Find where the given text appears and provide that cell's center as (x, y) coordinate. 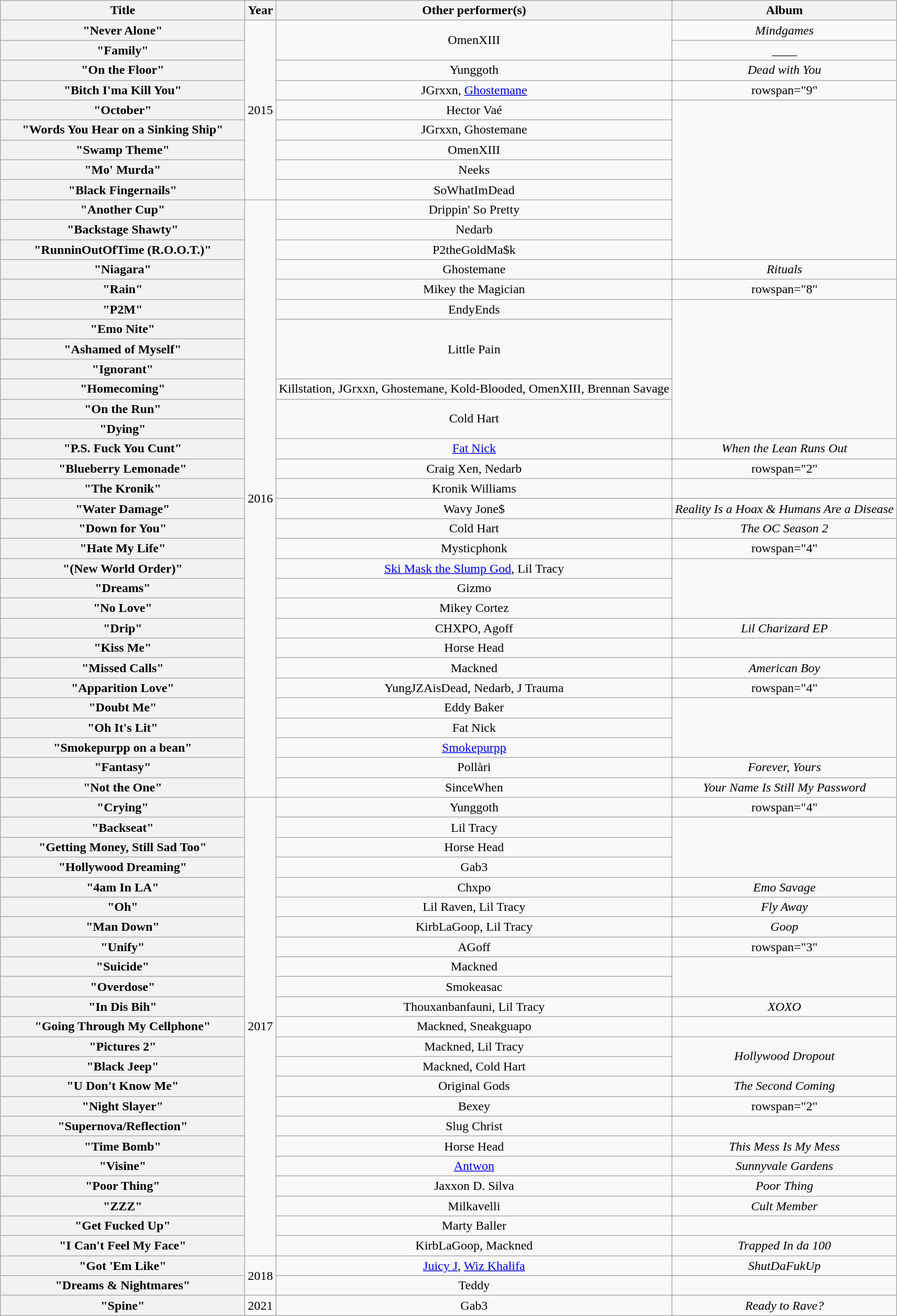
Marty Baller (474, 1226)
Smokepurpp (474, 748)
Lil Tracy (474, 827)
"Supernova/Reflection" (123, 1126)
Juicy J, Wiz Khalifa (474, 1266)
Rituals (784, 270)
"Visine" (123, 1166)
"Never Alone" (123, 30)
"Black Fingernails" (123, 189)
"Oh It's Lit" (123, 728)
Thouxanbanfauni, Lil Tracy (474, 1007)
American Boy (784, 668)
"Blueberry Lemonade" (123, 469)
Eddy Baker (474, 708)
"Hate My Life" (123, 548)
"Swamp Theme" (123, 150)
Title (123, 10)
The OC Season 2 (784, 528)
Emo Savage (784, 887)
"Niagara" (123, 270)
"I Can't Feel My Face" (123, 1246)
"Going Through My Cellphone" (123, 1027)
Jaxxon D. Silva (474, 1186)
"Fantasy" (123, 767)
"Overdose" (123, 987)
Hollywood Dropout (784, 1056)
Hector Vaé (474, 110)
"Pictures 2" (123, 1046)
"The Kronik" (123, 488)
"Words You Hear on a Sinking Ship" (123, 130)
2021 (261, 1306)
"Water Damage" (123, 508)
"Getting Money, Still Sad Too" (123, 847)
rowspan="3" (784, 947)
EndyEnds (474, 309)
"Drip" (123, 628)
Teddy (474, 1286)
Antwon (474, 1166)
Pollàri (474, 767)
Original Gods (474, 1086)
"Kiss Me" (123, 648)
2018 (261, 1276)
"Ignorant" (123, 369)
"No Love" (123, 608)
When the Lean Runs Out (784, 449)
"Time Bomb" (123, 1146)
Milkavelli (474, 1206)
"Hollywood Dreaming" (123, 867)
"Dreams & Nightmares" (123, 1286)
Album (784, 10)
SinceWhen (474, 787)
"Another Cup" (123, 209)
Mackned, Sneakguapo (474, 1027)
CHXPO, Agoff (474, 628)
"Not the One" (123, 787)
Wavy Jone$ (474, 508)
"Dreams" (123, 588)
Mindgames (784, 30)
The Second Coming (784, 1086)
"On the Run" (123, 409)
2016 (261, 498)
"P.S. Fuck You Cunt" (123, 449)
This Mess Is My Mess (784, 1146)
"Family" (123, 50)
Killstation, JGrxxn, Ghostemane, Kold-Blooded, OmenXIII, Brennan Savage (474, 389)
Gizmo (474, 588)
Neeks (474, 170)
Mikey Cortez (474, 608)
Ski Mask the Slump God, Lil Tracy (474, 568)
rowspan="9" (784, 90)
"(New World Order)" (123, 568)
"Night Slayer" (123, 1106)
Year (261, 10)
"Emo Nite" (123, 329)
"Homecoming" (123, 389)
2017 (261, 1026)
Forever, Yours (784, 767)
AGoff (474, 947)
"ZZZ" (123, 1206)
"Apparition Love" (123, 688)
Kronik Williams (474, 488)
____ (784, 50)
Poor Thing (784, 1186)
"U Don't Know Me" (123, 1086)
rowspan="8" (784, 289)
"Got 'Em Like" (123, 1266)
ShutDaFukUp (784, 1266)
"Dying" (123, 429)
Little Pain (474, 349)
Sunnyvale Gardens (784, 1166)
Trapped In da 100 (784, 1246)
"4am In LA" (123, 887)
Ghostemane (474, 270)
Fly Away (784, 907)
"Down for You" (123, 528)
XOXO (784, 1007)
Ready to Rave? (784, 1306)
SoWhatImDead (474, 189)
KirbLaGoop, Mackned (474, 1246)
"Backstage Shawty" (123, 229)
"P2M" (123, 309)
"Poor Thing" (123, 1186)
"Get Fucked Up" (123, 1226)
"Man Down" (123, 927)
"Black Jeep" (123, 1066)
Slug Christ (474, 1126)
Craig Xen, Nedarb (474, 469)
"Smokepurpp on a bean" (123, 748)
"Spine" (123, 1306)
"On the Floor" (123, 70)
2015 (261, 110)
Lil Raven, Lil Tracy (474, 907)
Bexey (474, 1106)
YungJZAisDead, Nedarb, J Trauma (474, 688)
"Doubt Me" (123, 708)
"Rain" (123, 289)
"Suicide" (123, 967)
"Oh" (123, 907)
P2theGoldMa$k (474, 250)
"Missed Calls" (123, 668)
Nedarb (474, 229)
"Ashamed of Myself" (123, 349)
Dead with You (784, 70)
"Crying" (123, 807)
Mysticphonk (474, 548)
"RunninOutOfTime (R.O.O.T.)" (123, 250)
Goop (784, 927)
Other performer(s) (474, 10)
"October" (123, 110)
"Bitch I'ma Kill You" (123, 90)
Lil Charizard EP (784, 628)
"Mo' Murda" (123, 170)
"Backseat" (123, 827)
Mackned, Cold Hart (474, 1066)
Cult Member (784, 1206)
Smokeasac (474, 987)
"In Dis Bih" (123, 1007)
Your Name Is Still My Password (784, 787)
Chxpo (474, 887)
Mackned, Lil Tracy (474, 1046)
"Unify" (123, 947)
KirbLaGoop, Lil Tracy (474, 927)
Drippin' So Pretty (474, 209)
Reality Is a Hoax & Humans Are a Disease (784, 508)
Mikey the Magician (474, 289)
